Capture the cell that displays the provided text and extract its [x, y] central coordinate. 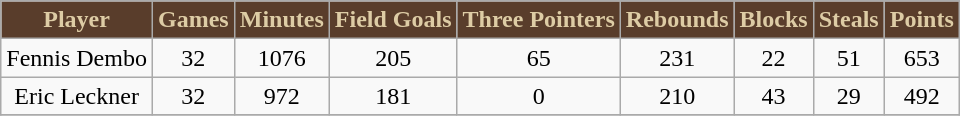
181 [393, 96]
1076 [282, 58]
Blocks [774, 20]
65 [538, 58]
Minutes [282, 20]
Player [77, 20]
972 [282, 96]
29 [848, 96]
231 [677, 58]
0 [538, 96]
Field Goals [393, 20]
205 [393, 58]
Steals [848, 20]
Fennis Dembo [77, 58]
Rebounds [677, 20]
Games [193, 20]
492 [922, 96]
Points [922, 20]
Three Pointers [538, 20]
22 [774, 58]
210 [677, 96]
51 [848, 58]
Eric Leckner [77, 96]
43 [774, 96]
653 [922, 58]
